For the text-containing cell, return its midpoint in (X, Y) coordinate format. 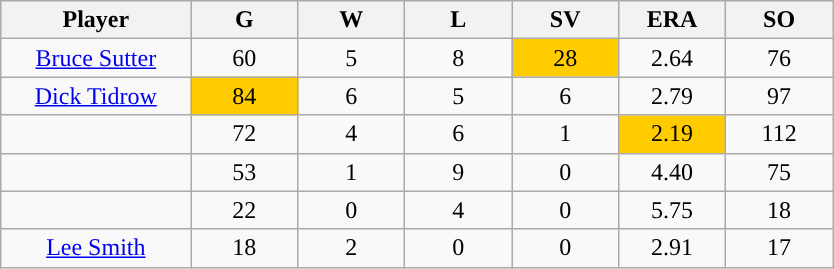
8 (458, 58)
5.75 (672, 210)
2.64 (672, 58)
G (244, 20)
2.19 (672, 134)
75 (780, 172)
Bruce Sutter (96, 58)
Lee Smith (96, 248)
L (458, 20)
2.79 (672, 96)
ERA (672, 20)
53 (244, 172)
112 (780, 134)
SV (566, 20)
SO (780, 20)
72 (244, 134)
17 (780, 248)
2.91 (672, 248)
84 (244, 96)
22 (244, 210)
9 (458, 172)
Dick Tidrow (96, 96)
4.40 (672, 172)
Player (96, 20)
2 (352, 248)
76 (780, 58)
97 (780, 96)
60 (244, 58)
28 (566, 58)
W (352, 20)
